Capture the cell that displays the provided text and extract its (x, y) central coordinate. 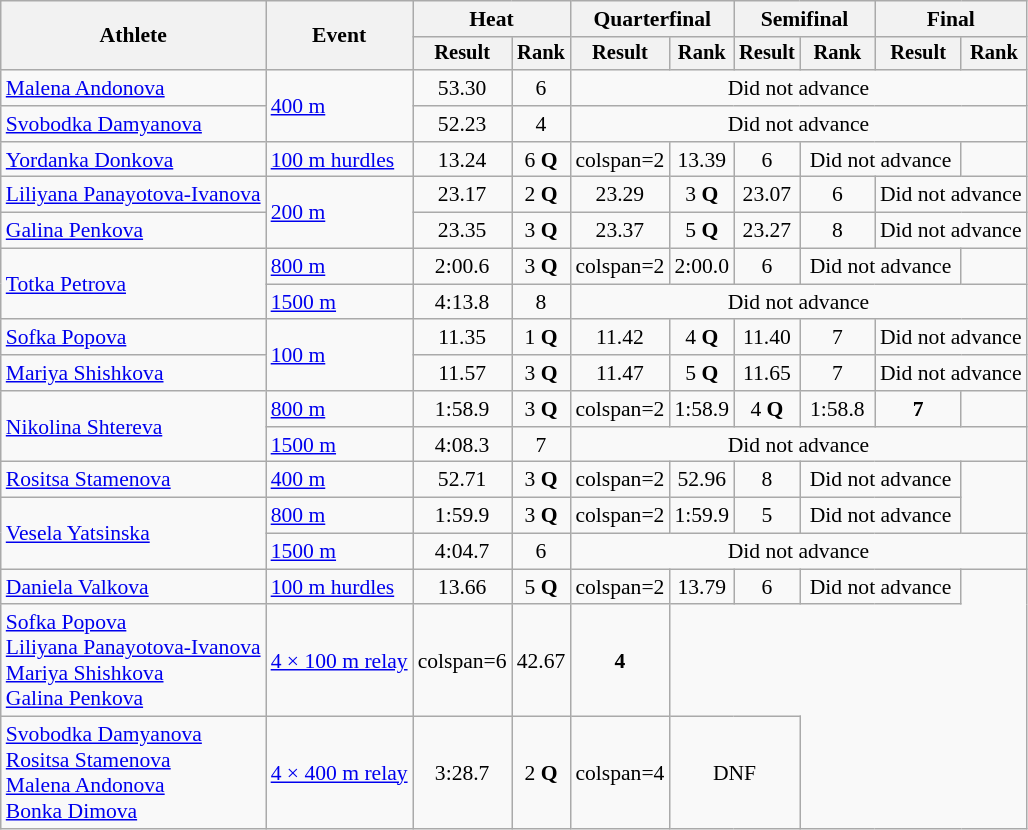
Event (340, 36)
200 m (340, 212)
Rositsa Stamenova (134, 480)
Malena Andonova (134, 88)
Quarterfinal (652, 19)
23.35 (462, 231)
13.79 (702, 587)
42.67 (542, 661)
Svobodka DamyanovaRositsa Stamenova Malena AndonovaBonka Dimova (134, 773)
13.39 (702, 160)
23.27 (767, 231)
53.30 (462, 88)
4:04.7 (462, 552)
Galina Penkova (134, 231)
52.96 (702, 480)
11.40 (767, 338)
Final (951, 19)
1 Q (542, 338)
23.37 (620, 231)
13.24 (462, 160)
3:28.7 (462, 773)
2:00.6 (462, 267)
11.65 (767, 373)
11.57 (462, 373)
6 Q (542, 160)
Sofka PopovaLiliyana Panayotova-Ivanova Mariya ShishkovaGalina Penkova (134, 661)
Semifinal (804, 19)
11.42 (620, 338)
Sofka Popova (134, 338)
52.71 (462, 480)
DNF (734, 773)
1:58.8 (838, 409)
Liliyana Panayotova-Ivanova (134, 195)
Yordanka Donkova (134, 160)
23.29 (620, 195)
11.47 (620, 373)
Mariya Shishkova (134, 373)
5 (767, 516)
Daniela Valkova (134, 587)
13.66 (462, 587)
Nikolina Shtereva (134, 426)
Svobodka Damyanova (134, 124)
23.17 (462, 195)
colspan=4 (620, 773)
Totka Petrova (134, 284)
Athlete (134, 36)
11.35 (462, 338)
4 × 400 m relay (340, 773)
4:13.8 (462, 302)
100 m (340, 356)
52.23 (462, 124)
4:08.3 (462, 445)
23.07 (767, 195)
Vesela Yatsinska (134, 534)
4 × 100 m relay (340, 661)
Heat (492, 19)
colspan=6 (462, 661)
2:00.0 (702, 267)
